Find where the given text appears and provide that cell's center as [X, Y] coordinate. 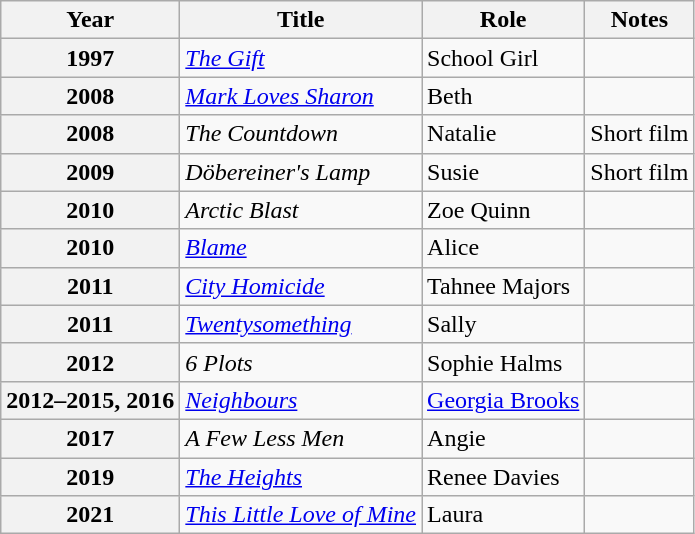
School Girl [504, 58]
Zoe Quinn [504, 210]
City Homicide [301, 286]
Mark Loves Sharon [301, 96]
Arctic Blast [301, 210]
2019 [90, 477]
Tahnee Majors [504, 286]
Neighbours [301, 400]
The Heights [301, 477]
Susie [504, 172]
6 Plots [301, 362]
The Countdown [301, 134]
Sally [504, 324]
Blame [301, 248]
Sophie Halms [504, 362]
Notes [640, 20]
Renee Davies [504, 477]
2012 [90, 362]
Role [504, 20]
Natalie [504, 134]
Angie [504, 438]
Twentysomething [301, 324]
Title [301, 20]
Laura [504, 515]
A Few Less Men [301, 438]
1997 [90, 58]
Beth [504, 96]
2017 [90, 438]
Georgia Brooks [504, 400]
2021 [90, 515]
2012–2015, 2016 [90, 400]
2009 [90, 172]
Döbereiner's Lamp [301, 172]
Alice [504, 248]
This Little Love of Mine [301, 515]
Year [90, 20]
The Gift [301, 58]
